Search for the cell housing the specified text and yield its [X, Y] center coordinate. 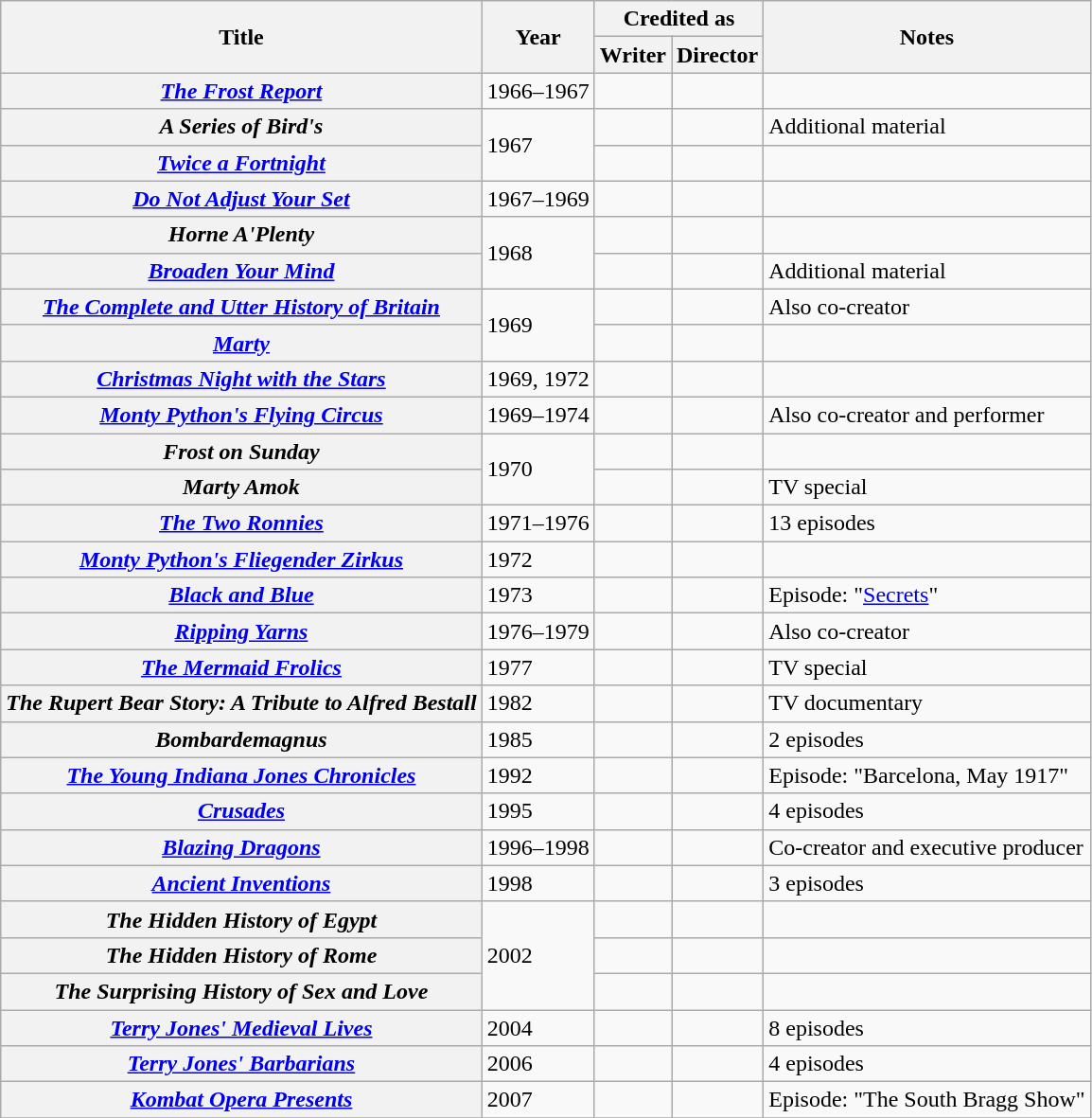
1968 [537, 253]
A Series of Bird's [241, 127]
Terry Jones' Medieval Lives [241, 1027]
Crusades [241, 811]
Episode: "Barcelona, May 1917" [927, 775]
Director [717, 55]
The Frost Report [241, 91]
Marty [241, 343]
Writer [632, 55]
1977 [537, 667]
1995 [537, 811]
Terry Jones' Barbarians [241, 1064]
The Two Ronnies [241, 524]
Credited as [678, 19]
Blazing Dragons [241, 847]
Also co-creator and performer [927, 415]
1971–1976 [537, 524]
Kombat Opera Presents [241, 1100]
Title [241, 37]
Notes [927, 37]
TV documentary [927, 703]
1967–1969 [537, 199]
Horne A'Plenty [241, 235]
1973 [537, 595]
1967 [537, 145]
3 episodes [927, 883]
2002 [537, 955]
1996–1998 [537, 847]
Do Not Adjust Your Set [241, 199]
2004 [537, 1027]
Ancient Inventions [241, 883]
13 episodes [927, 524]
The Hidden History of Egypt [241, 919]
Co-creator and executive producer [927, 847]
2006 [537, 1064]
1985 [537, 739]
Twice a Fortnight [241, 163]
1992 [537, 775]
The Rupert Bear Story: A Tribute to Alfred Bestall [241, 703]
1966–1967 [537, 91]
1969–1974 [537, 415]
Frost on Sunday [241, 452]
The Surprising History of Sex and Love [241, 991]
Ripping Yarns [241, 631]
Broaden Your Mind [241, 271]
Monty Python's Flying Circus [241, 415]
Year [537, 37]
Episode: "The South Bragg Show" [927, 1100]
1998 [537, 883]
Monty Python's Fliegender Zirkus [241, 559]
The Mermaid Frolics [241, 667]
2007 [537, 1100]
Episode: "Secrets" [927, 595]
Marty Amok [241, 488]
1969, 1972 [537, 379]
The Hidden History of Rome [241, 955]
The Young Indiana Jones Chronicles [241, 775]
2 episodes [927, 739]
1976–1979 [537, 631]
The Complete and Utter History of Britain [241, 307]
1982 [537, 703]
Bombardemagnus [241, 739]
Christmas Night with the Stars [241, 379]
1972 [537, 559]
Black and Blue [241, 595]
1970 [537, 470]
8 episodes [927, 1027]
1969 [537, 325]
